Scan for the cell matching the given text and deliver its (X, Y) coordinate at center. 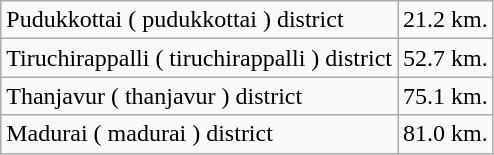
52.7 km. (446, 58)
Pudukkottai ( pudukkottai ) district (200, 20)
Thanjavur ( thanjavur ) district (200, 96)
81.0 km. (446, 134)
Tiruchirappalli ( tiruchirappalli ) district (200, 58)
75.1 km. (446, 96)
21.2 km. (446, 20)
Madurai ( madurai ) district (200, 134)
